Capture the cell that displays the provided text and extract its [X, Y] central coordinate. 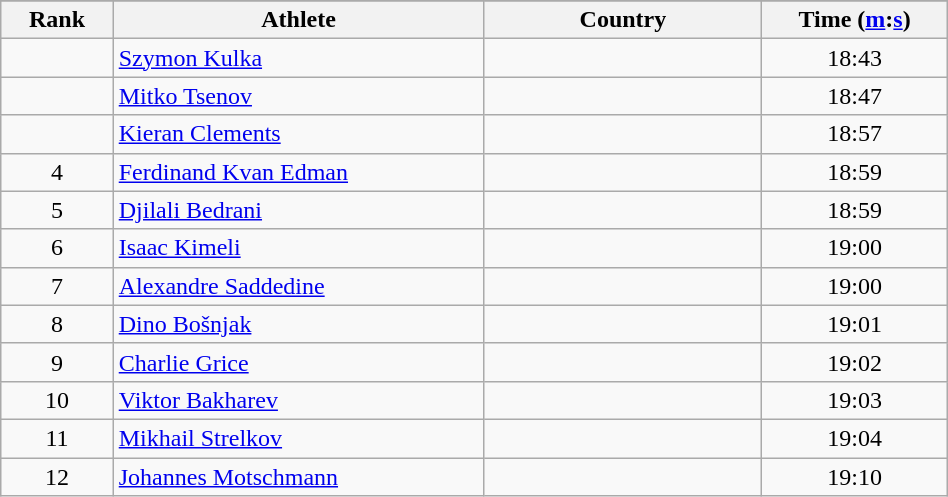
18:43 [854, 58]
Djilali Bedrani [298, 210]
7 [57, 286]
Rank [57, 20]
Johannes Motschmann [298, 477]
Szymon Kulka [298, 58]
19:01 [854, 324]
19:10 [854, 477]
Country [623, 20]
19:02 [854, 362]
19:03 [854, 400]
Isaac Kimeli [298, 248]
Athlete [298, 20]
4 [57, 172]
Dino Bošnjak [298, 324]
12 [57, 477]
10 [57, 400]
Ferdinand Kvan Edman [298, 172]
Viktor Bakharev [298, 400]
Time (m:s) [854, 20]
Alexandre Saddedine [298, 286]
Mikhail Strelkov [298, 438]
Charlie Grice [298, 362]
11 [57, 438]
8 [57, 324]
18:47 [854, 96]
18:57 [854, 134]
Kieran Clements [298, 134]
9 [57, 362]
19:04 [854, 438]
6 [57, 248]
5 [57, 210]
Mitko Tsenov [298, 96]
